Return the (X, Y) coordinate for the center point of the cell that contains the specified text.  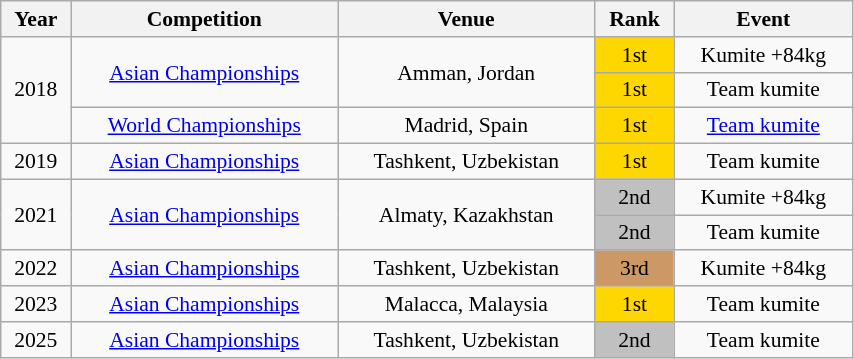
Event (763, 19)
Madrid, Spain (466, 126)
Rank (635, 19)
Malacca, Malaysia (466, 304)
Almaty, Kazakhstan (466, 214)
Venue (466, 19)
2025 (36, 340)
Competition (204, 19)
2023 (36, 304)
World Championships (204, 126)
Year (36, 19)
2021 (36, 214)
2019 (36, 162)
3rd (635, 269)
2022 (36, 269)
2018 (36, 90)
Amman, Jordan (466, 72)
